Output the (x, y) coordinate of the center of the cell containing the given text.  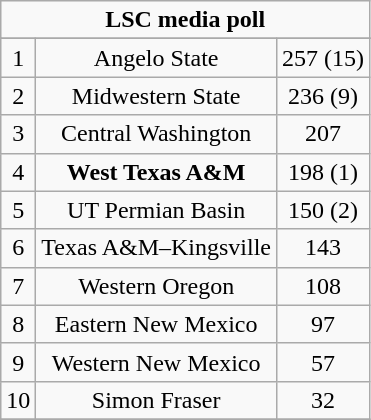
4 (18, 172)
32 (324, 400)
198 (1) (324, 172)
Simon Fraser (156, 400)
LSC media poll (186, 20)
6 (18, 248)
Central Washington (156, 134)
7 (18, 286)
236 (9) (324, 96)
Midwestern State (156, 96)
108 (324, 286)
57 (324, 362)
Angelo State (156, 58)
Western New Mexico (156, 362)
West Texas A&M (156, 172)
2 (18, 96)
Eastern New Mexico (156, 324)
1 (18, 58)
97 (324, 324)
10 (18, 400)
150 (2) (324, 210)
Texas A&M–Kingsville (156, 248)
UT Permian Basin (156, 210)
Western Oregon (156, 286)
3 (18, 134)
9 (18, 362)
257 (15) (324, 58)
143 (324, 248)
5 (18, 210)
207 (324, 134)
8 (18, 324)
